Search for the cell housing the specified text and yield its [X, Y] center coordinate. 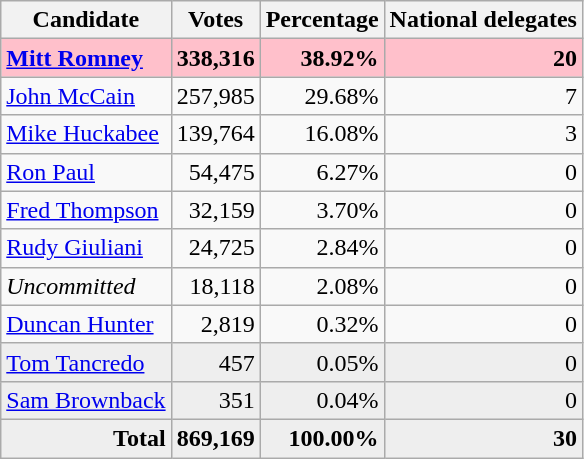
0.04% [322, 400]
29.68% [322, 96]
32,159 [216, 210]
Fred Thompson [86, 210]
20 [483, 58]
Sam Brownback [86, 400]
Votes [216, 20]
869,169 [216, 438]
351 [216, 400]
24,725 [216, 248]
7 [483, 96]
Uncommitted [86, 286]
257,985 [216, 96]
Tom Tancredo [86, 362]
John McCain [86, 96]
3 [483, 134]
Ron Paul [86, 172]
2.08% [322, 286]
30 [483, 438]
38.92% [322, 58]
54,475 [216, 172]
139,764 [216, 134]
Mitt Romney [86, 58]
2.84% [322, 248]
100.00% [322, 438]
National delegates [483, 20]
Candidate [86, 20]
18,118 [216, 286]
16.08% [322, 134]
Total [86, 438]
338,316 [216, 58]
3.70% [322, 210]
2,819 [216, 324]
6.27% [322, 172]
Mike Huckabee [86, 134]
Percentage [322, 20]
Duncan Hunter [86, 324]
457 [216, 362]
0.32% [322, 324]
Rudy Giuliani [86, 248]
0.05% [322, 362]
